Locate the cell with the specified text and output its (x, y) center coordinate. 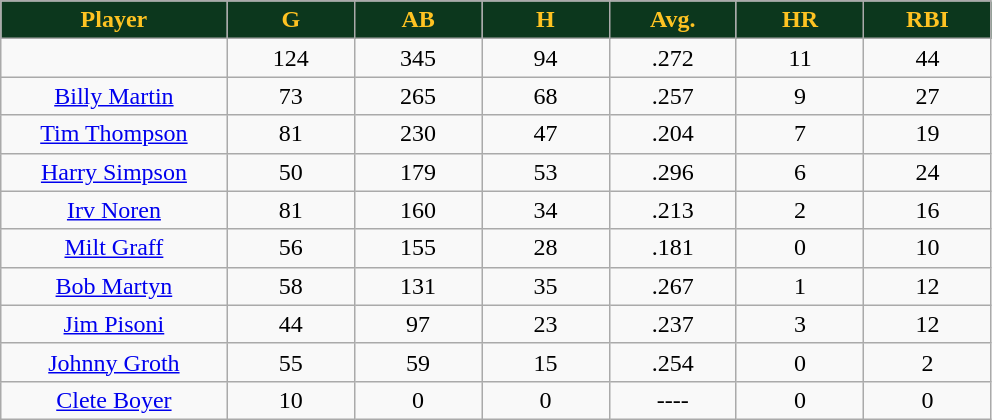
68 (546, 96)
56 (290, 248)
Harry Simpson (114, 172)
1 (800, 286)
124 (290, 58)
230 (418, 134)
Jim Pisoni (114, 324)
HR (800, 20)
15 (546, 362)
.267 (672, 286)
Milt Graff (114, 248)
23 (546, 324)
H (546, 20)
3 (800, 324)
27 (928, 96)
265 (418, 96)
---- (672, 400)
34 (546, 210)
9 (800, 96)
53 (546, 172)
28 (546, 248)
58 (290, 286)
Billy Martin (114, 96)
Johnny Groth (114, 362)
Tim Thompson (114, 134)
.204 (672, 134)
.237 (672, 324)
155 (418, 248)
73 (290, 96)
.213 (672, 210)
55 (290, 362)
97 (418, 324)
.257 (672, 96)
131 (418, 286)
RBI (928, 20)
.296 (672, 172)
19 (928, 134)
16 (928, 210)
160 (418, 210)
Irv Noren (114, 210)
Avg. (672, 20)
.272 (672, 58)
.181 (672, 248)
11 (800, 58)
345 (418, 58)
59 (418, 362)
.254 (672, 362)
94 (546, 58)
Player (114, 20)
50 (290, 172)
179 (418, 172)
47 (546, 134)
Bob Martyn (114, 286)
G (290, 20)
AB (418, 20)
35 (546, 286)
6 (800, 172)
24 (928, 172)
Clete Boyer (114, 400)
7 (800, 134)
